Provide the (x, y) coordinate of the cell's center where the given text is located.  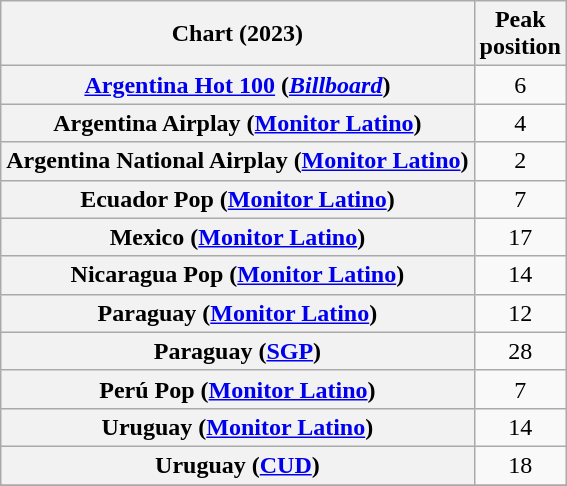
Paraguay (Monitor Latino) (238, 313)
28 (520, 351)
Peak position (520, 34)
Mexico (Monitor Latino) (238, 237)
Argentina Airplay (Monitor Latino) (238, 123)
18 (520, 465)
6 (520, 85)
Paraguay (SGP) (238, 351)
Argentina Hot 100 (Billboard) (238, 85)
12 (520, 313)
Chart (2023) (238, 34)
Uruguay (Monitor Latino) (238, 427)
Perú Pop (Monitor Latino) (238, 389)
Ecuador Pop (Monitor Latino) (238, 199)
17 (520, 237)
Argentina National Airplay (Monitor Latino) (238, 161)
4 (520, 123)
Nicaragua Pop (Monitor Latino) (238, 275)
2 (520, 161)
Uruguay (CUD) (238, 465)
